Locate the cell with the specified text and output its [X, Y] center coordinate. 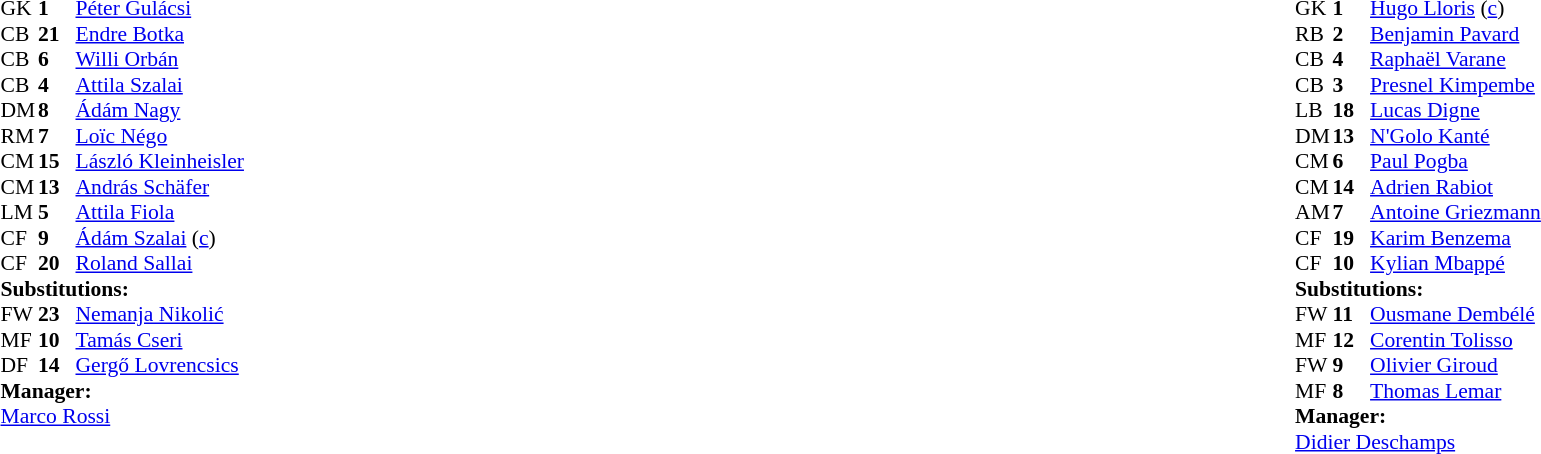
Gergő Lovrencsics [160, 365]
23 [57, 315]
Karim Benzema [1456, 238]
Ádám Nagy [160, 111]
Nemanja Nikolić [160, 315]
Antoine Griezmann [1456, 213]
21 [57, 34]
DF [19, 365]
Ádám Szalai (c) [160, 238]
Ousmane Dembélé [1456, 315]
Willi Orbán [160, 59]
RM [19, 136]
Roland Sallai [160, 263]
2 [1352, 34]
Presnel Kimpembe [1456, 85]
Tamás Cseri [160, 340]
Adrien Rabiot [1456, 187]
Marco Rossi [122, 417]
18 [1352, 111]
Attila Szalai [160, 85]
Attila Fiola [160, 213]
AM [1314, 213]
Raphaël Varane [1456, 59]
Endre Botka [160, 34]
Corentin Tolisso [1456, 340]
RB [1314, 34]
12 [1352, 340]
15 [57, 161]
Lucas Digne [1456, 111]
Loïc Négo [160, 136]
LM [19, 213]
Kylian Mbappé [1456, 263]
András Schäfer [160, 187]
LB [1314, 111]
Paul Pogba [1456, 161]
19 [1352, 238]
3 [1352, 85]
11 [1352, 315]
Thomas Lemar [1456, 391]
N'Golo Kanté [1456, 136]
Benjamin Pavard [1456, 34]
Olivier Giroud [1456, 365]
László Kleinheisler [160, 161]
5 [57, 213]
20 [57, 263]
